Identify which cell holds the provided text, then report its [X, Y] central coordinate. 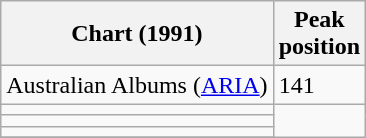
Peakposition [319, 34]
141 [319, 85]
Chart (1991) [137, 34]
Australian Albums (ARIA) [137, 85]
